Capture the cell that displays the provided text and extract its (x, y) central coordinate. 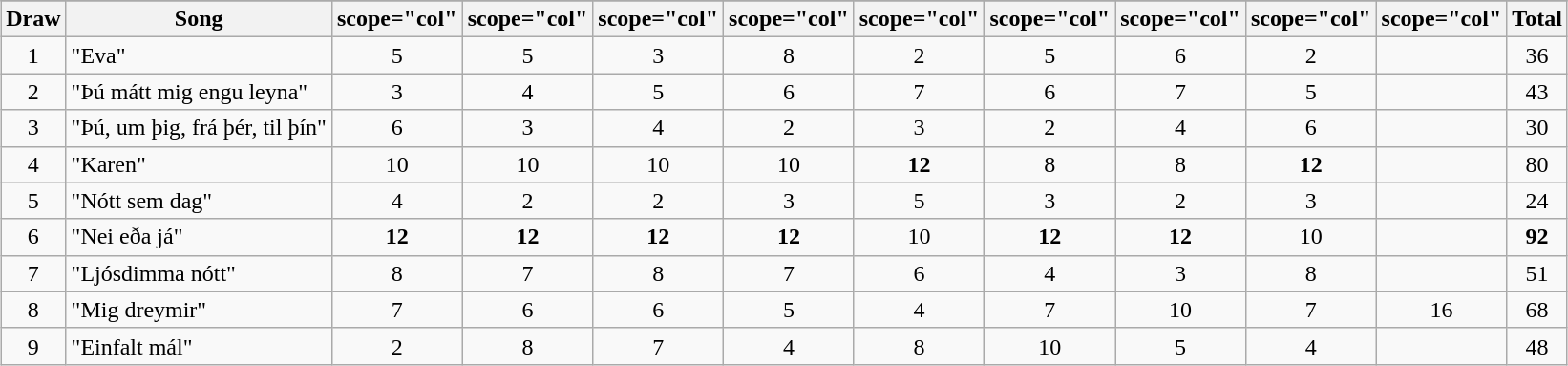
9 (33, 346)
92 (1537, 237)
24 (1537, 201)
1 (33, 55)
36 (1537, 55)
Draw (33, 19)
80 (1537, 164)
"Þú mátt mig engu leyna" (199, 92)
30 (1537, 128)
51 (1537, 273)
"Mig dreymir" (199, 310)
"Þú, um þig, frá þér, til þín" (199, 128)
"Karen" (199, 164)
"Eva" (199, 55)
"Nei eða já" (199, 237)
48 (1537, 346)
Song (199, 19)
16 (1442, 310)
"Ljósdimma nótt" (199, 273)
Total (1537, 19)
68 (1537, 310)
43 (1537, 92)
"Einfalt mál" (199, 346)
"Nótt sem dag" (199, 201)
